Return (x, y) of the center of cell containing provided text 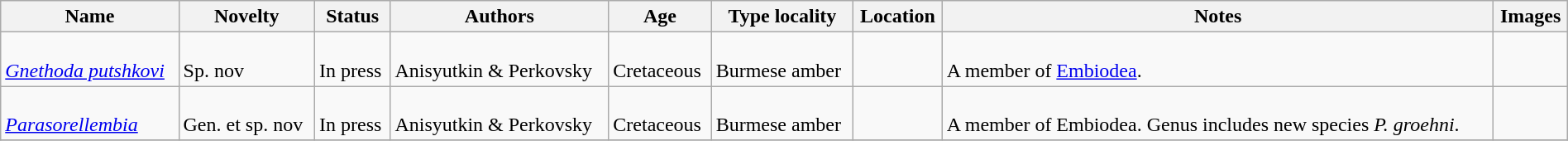
Type locality (782, 17)
Location (898, 17)
Age (660, 17)
Authors (500, 17)
Status (352, 17)
Notes (1217, 17)
A member of Embiodea. Genus includes new species P. groehni. (1217, 113)
Name (89, 17)
A member of Embiodea. (1217, 60)
Gen. et sp. nov (246, 113)
Images (1530, 17)
Novelty (246, 17)
Gnethoda putshkovi (89, 60)
Sp. nov (246, 60)
Parasorellembia (89, 113)
